Locate the cell with the specified text and output its [X, Y] center coordinate. 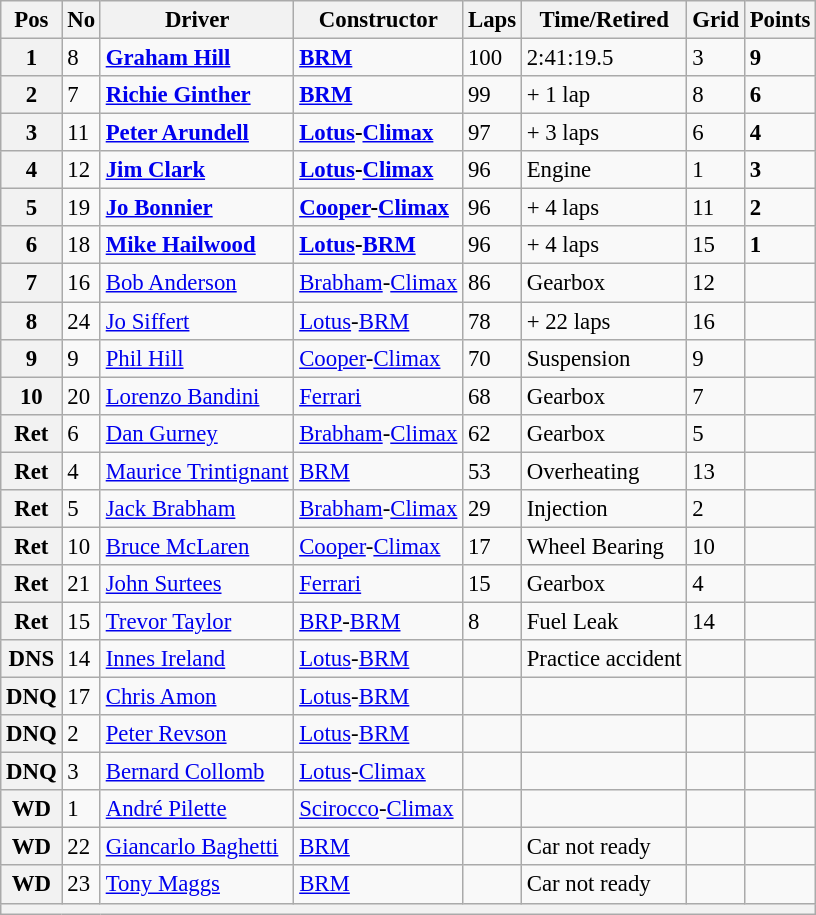
Jim Clark [196, 170]
Practice accident [604, 659]
No [81, 20]
Phil Hill [196, 358]
Laps [492, 20]
62 [492, 433]
99 [492, 95]
24 [81, 321]
Scirocco-Climax [378, 809]
André Pilette [196, 809]
Jack Brabham [196, 509]
Overheating [604, 471]
Points [780, 20]
Injection [604, 509]
Jo Bonnier [196, 208]
Bruce McLaren [196, 546]
Fuel Leak [604, 621]
Peter Revson [196, 734]
86 [492, 283]
Engine [604, 170]
Tony Maggs [196, 885]
Driver [196, 20]
Peter Arundell [196, 133]
+ 3 laps [604, 133]
100 [492, 58]
21 [81, 584]
Grid [716, 20]
Bob Anderson [196, 283]
+ 1 lap [604, 95]
Richie Ginther [196, 95]
Dan Gurney [196, 433]
18 [81, 245]
68 [492, 396]
Time/Retired [604, 20]
Trevor Taylor [196, 621]
2:41:19.5 [604, 58]
13 [716, 471]
+ 22 laps [604, 321]
20 [81, 396]
70 [492, 358]
Wheel Bearing [604, 546]
Giancarlo Baghetti [196, 847]
Chris Amon [196, 697]
78 [492, 321]
Constructor [378, 20]
53 [492, 471]
John Surtees [196, 584]
Lorenzo Bandini [196, 396]
Mike Hailwood [196, 245]
Innes Ireland [196, 659]
19 [81, 208]
Suspension [604, 358]
DNS [32, 659]
23 [81, 885]
Jo Siffert [196, 321]
97 [492, 133]
BRP-BRM [378, 621]
Maurice Trintignant [196, 471]
Pos [32, 20]
22 [81, 847]
29 [492, 509]
Graham Hill [196, 58]
Bernard Collomb [196, 772]
